Find where the given text appears and provide that cell's center as (x, y) coordinate. 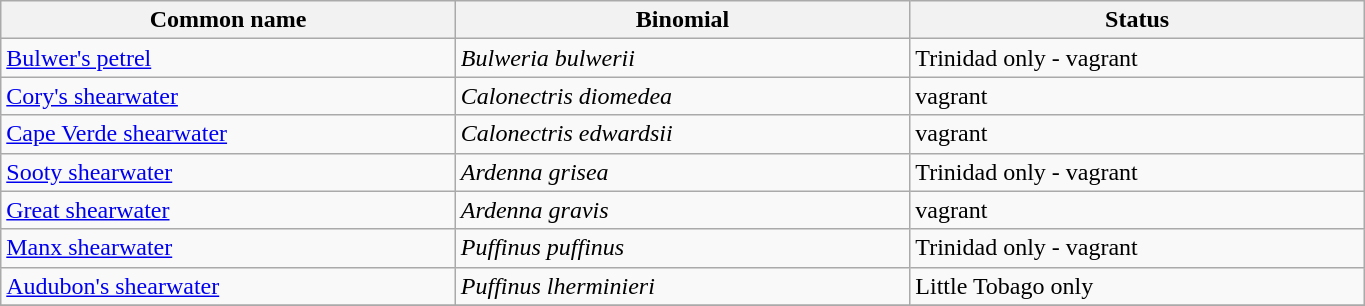
Status (1138, 20)
Audubon's shearwater (228, 286)
Little Tobago only (1138, 286)
Bulwer's petrel (228, 58)
Calonectris diomedea (682, 96)
Manx shearwater (228, 248)
Cape Verde shearwater (228, 134)
Ardenna gravis (682, 210)
Calonectris edwardsii (682, 134)
Bulweria bulwerii (682, 58)
Puffinus lherminieri (682, 286)
Great shearwater (228, 210)
Binomial (682, 20)
Puffinus puffinus (682, 248)
Cory's shearwater (228, 96)
Sooty shearwater (228, 172)
Ardenna grisea (682, 172)
Common name (228, 20)
